Extract the [x, y] coordinate from the center of the cell holding the provided text.  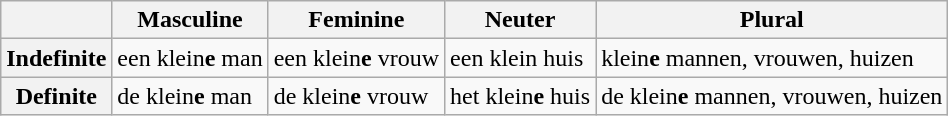
de kleine mannen, vrouwen, huizen [772, 96]
Definite [56, 96]
de kleine man [190, 96]
Masculine [190, 20]
een kleine man [190, 58]
Plural [772, 20]
een kleine vrouw [356, 58]
Indefinite [56, 58]
een klein huis [520, 58]
het kleine huis [520, 96]
kleine mannen, vrouwen, huizen [772, 58]
Feminine [356, 20]
de kleine vrouw [356, 96]
Neuter [520, 20]
